From the cell containing the given text, extract its center point as [X, Y] coordinate. 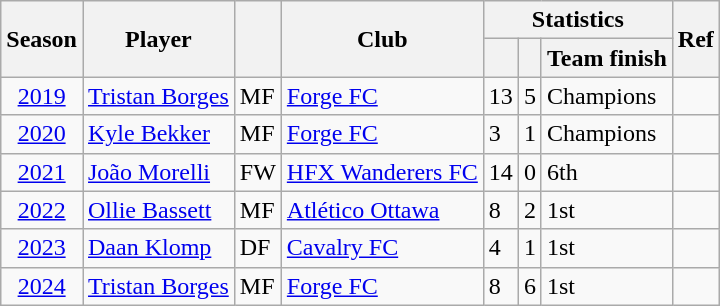
João Morelli [158, 172]
Ollie Bassett [158, 210]
Player [158, 39]
Club [382, 39]
Team finish [606, 58]
FW [258, 172]
Atlético Ottawa [382, 210]
4 [500, 248]
Daan Klomp [158, 248]
Statistics [578, 20]
6 [530, 286]
2020 [42, 134]
HFX Wanderers FC [382, 172]
2019 [42, 96]
2023 [42, 248]
14 [500, 172]
0 [530, 172]
DF [258, 248]
2 [530, 210]
3 [500, 134]
2022 [42, 210]
13 [500, 96]
2021 [42, 172]
5 [530, 96]
6th [606, 172]
Ref [696, 39]
Season [42, 39]
Cavalry FC [382, 248]
Kyle Bekker [158, 134]
2024 [42, 286]
